Scan for the cell matching the given text and deliver its (x, y) coordinate at center. 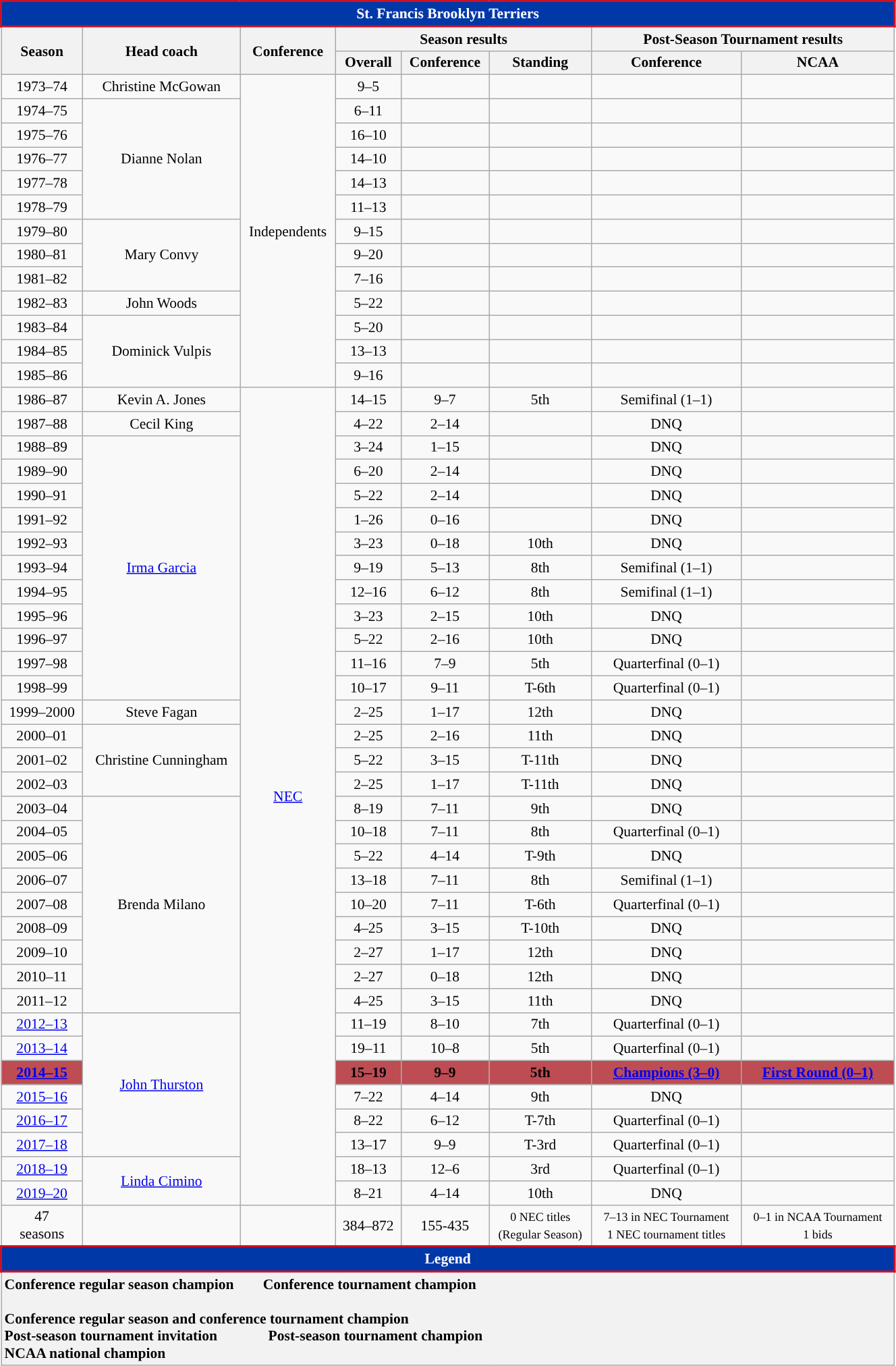
2002–03 (42, 784)
11–19 (368, 1024)
14–13 (368, 184)
Steve Fagan (162, 712)
1990–91 (42, 496)
1973–74 (42, 87)
Head coach (162, 51)
12–16 (368, 592)
7–13 in NEC Tournament1 NEC tournament titles (667, 1226)
2011–12 (42, 1001)
2009–10 (42, 953)
Christine McGowan (162, 87)
11–13 (368, 207)
T-9th (540, 856)
2012–13 (42, 1024)
1996–97 (42, 640)
3rd (540, 1169)
1985–86 (42, 376)
5–13 (445, 568)
1975–76 (42, 135)
First Round (0–1) (818, 1073)
15–19 (368, 1073)
T-3rd (540, 1145)
Linda Cimino (162, 1181)
10–18 (368, 832)
John Woods (162, 304)
1999–2000 (42, 712)
0–1 in NCAA Tournament 1 bids (818, 1226)
1982–83 (42, 304)
155-435 (445, 1226)
6–20 (368, 472)
9–5 (368, 87)
Standing (540, 63)
1988–89 (42, 447)
1983–84 (42, 327)
1981–82 (42, 279)
13–17 (368, 1145)
John Thurston (162, 1085)
7–22 (368, 1097)
Mary Convy (162, 255)
10–17 (368, 688)
2008–09 (42, 929)
Season results (463, 38)
9–19 (368, 568)
2017–18 (42, 1145)
13–13 (368, 352)
7–16 (368, 279)
8–19 (368, 809)
0–16 (445, 520)
13–18 (368, 881)
7th (540, 1024)
1994–95 (42, 592)
Christine Cunningham (162, 760)
2001–02 (42, 761)
Legend (448, 1259)
1997–98 (42, 664)
Dianne Nolan (162, 159)
18–13 (368, 1169)
NCAA (818, 63)
Overall (368, 63)
14–15 (368, 400)
2019–20 (42, 1193)
Brenda Milano (162, 904)
Post-Season Tournament results (744, 38)
2004–05 (42, 832)
T-10th (540, 929)
1976–77 (42, 159)
1974–75 (42, 111)
T-7th (540, 1121)
3–24 (368, 447)
Champions (3–0) (667, 1073)
NEC (288, 796)
1987–88 (42, 424)
10–8 (445, 1049)
7–9 (445, 664)
9–11 (445, 688)
1978–79 (42, 207)
1986–87 (42, 400)
2005–06 (42, 856)
19–11 (368, 1049)
St. Francis Brooklyn Terriers (448, 13)
1989–90 (42, 472)
4–22 (368, 424)
2000–01 (42, 736)
Kevin A. Jones (162, 400)
1984–85 (42, 352)
1991–92 (42, 520)
9–16 (368, 376)
2013–14 (42, 1049)
1995–96 (42, 616)
Dominick Vulpis (162, 351)
Irma Garcia (162, 568)
1977–78 (42, 184)
47seasons (42, 1226)
Season (42, 51)
8–10 (445, 1024)
1979–80 (42, 231)
8–21 (368, 1193)
16–10 (368, 135)
1992–93 (42, 544)
1993–94 (42, 568)
1980–81 (42, 255)
9–20 (368, 255)
12–6 (445, 1169)
14–10 (368, 159)
1–26 (368, 520)
9–15 (368, 231)
5–20 (368, 327)
2014–15 (42, 1073)
Cecil King (162, 424)
2016–17 (42, 1121)
10–20 (368, 904)
11–16 (368, 664)
2003–04 (42, 809)
9–7 (445, 400)
6–11 (368, 111)
2010–11 (42, 977)
2007–08 (42, 904)
1–15 (445, 447)
0 NEC titles(Regular Season) (540, 1226)
Independents (288, 231)
2018–19 (42, 1169)
8–22 (368, 1121)
2015–16 (42, 1097)
1998–99 (42, 688)
2006–07 (42, 881)
2–15 (445, 616)
384–872 (368, 1226)
